Pinpoint the cell where the given text exists, returning its (X, Y) midpoint coordinate. 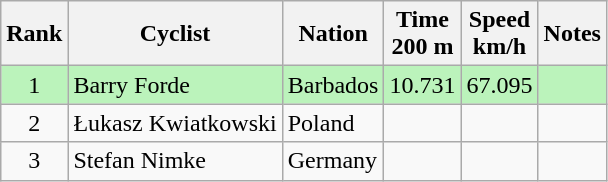
Notes (572, 34)
Łukasz Kwiatkowski (175, 123)
2 (34, 123)
Cyclist (175, 34)
Poland (333, 123)
Speedkm/h (500, 34)
Rank (34, 34)
Barry Forde (175, 85)
Nation (333, 34)
1 (34, 85)
Barbados (333, 85)
67.095 (500, 85)
3 (34, 161)
10.731 (422, 85)
Time200 m (422, 34)
Stefan Nimke (175, 161)
Germany (333, 161)
